Return (X, Y) of the center of cell containing provided text 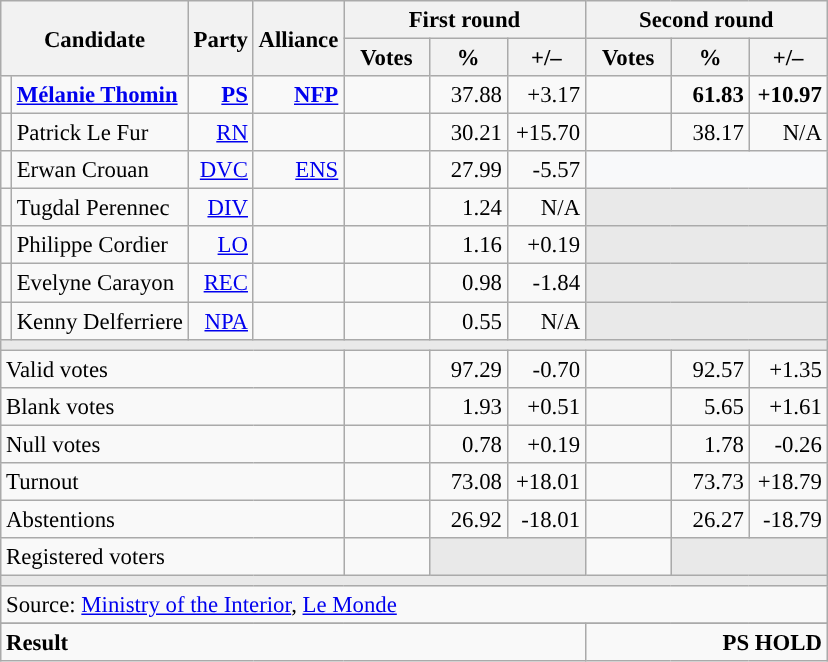
-18.79 (788, 519)
73.08 (468, 482)
Erwan Crouan (100, 170)
73.73 (710, 482)
-1.84 (546, 283)
NPA (220, 321)
Registered voters (172, 557)
Second round (706, 20)
+1.61 (788, 406)
+0.51 (546, 406)
ENS (298, 170)
Blank votes (172, 406)
Kenny Delferriere (100, 321)
1.93 (468, 406)
+15.70 (546, 133)
-0.26 (788, 444)
DIV (220, 208)
92.57 (710, 369)
Alliance (298, 38)
Abstentions (172, 519)
Patrick Le Fur (100, 133)
Evelyne Carayon (100, 283)
REC (220, 283)
38.17 (710, 133)
Turnout (172, 482)
26.92 (468, 519)
27.99 (468, 170)
0.98 (468, 283)
+18.01 (546, 482)
37.88 (468, 95)
Source: Ministry of the Interior, Le Monde (414, 605)
DVC (220, 170)
-0.70 (546, 369)
Null votes (172, 444)
30.21 (468, 133)
First round (465, 20)
97.29 (468, 369)
Tugdal Perennec (100, 208)
26.27 (710, 519)
5.65 (710, 406)
Result (294, 643)
Party (220, 38)
+3.17 (546, 95)
0.55 (468, 321)
RN (220, 133)
LO (220, 245)
Philippe Cordier (100, 245)
0.78 (468, 444)
PS HOLD (706, 643)
NFP (298, 95)
PS (220, 95)
+10.97 (788, 95)
Valid votes (172, 369)
-5.57 (546, 170)
Mélanie Thomin (100, 95)
Candidate (95, 38)
1.78 (710, 444)
61.83 (710, 95)
-18.01 (546, 519)
+1.35 (788, 369)
1.16 (468, 245)
+18.79 (788, 482)
1.24 (468, 208)
